Return the (X, Y) coordinate for the center point of the cell that contains the specified text.  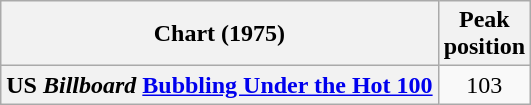
Peakposition (484, 34)
Chart (1975) (220, 34)
US Billboard Bubbling Under the Hot 100 (220, 85)
103 (484, 85)
